Detect which cell encompasses the target text, then output its [X, Y] center coordinate. 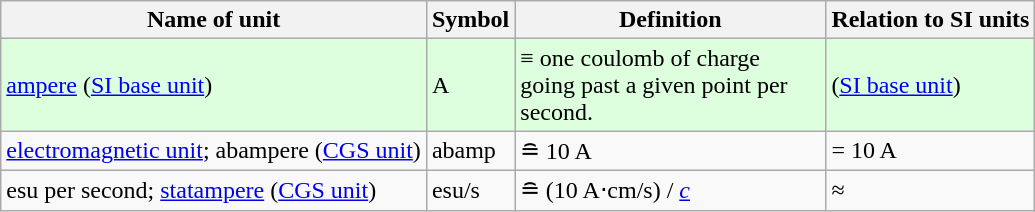
Name of unit [214, 20]
(SI base unit) [930, 85]
≈ [930, 190]
ampere (SI base unit) [214, 85]
esu/s [470, 190]
≘ (10 A⋅cm/s) / c [670, 190]
= 10 A [930, 151]
≡ one coulomb of charge going past a given point per second. [670, 85]
electromagnetic unit; abampere (CGS unit) [214, 151]
Relation to SI units [930, 20]
A [470, 85]
abamp [470, 151]
Symbol [470, 20]
Definition [670, 20]
esu per second; statampere (CGS unit) [214, 190]
≘ 10 A [670, 151]
